Output the [x, y] coordinate of the center of the cell containing the given text.  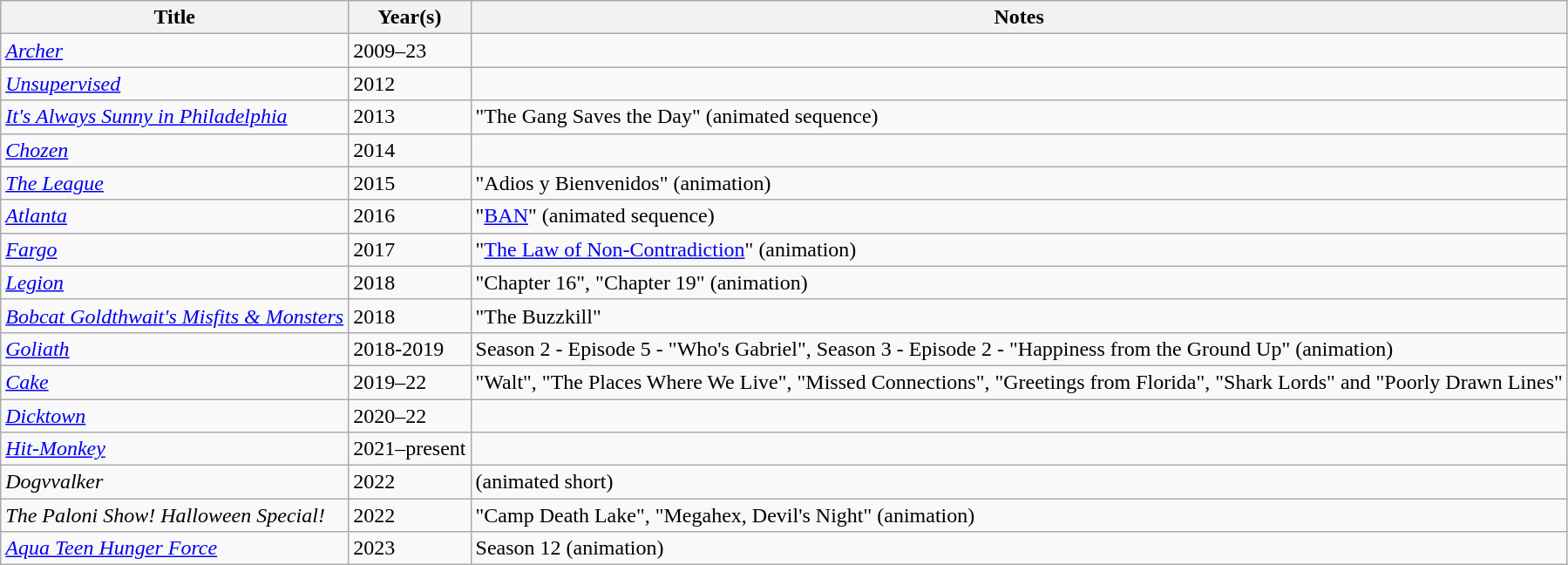
"Chapter 16", "Chapter 19" (animation) [1019, 282]
"Adios y Bienvenidos" (animation) [1019, 183]
2015 [410, 183]
2019–22 [410, 382]
2012 [410, 84]
Cake [174, 382]
2014 [410, 150]
Season 2 - Episode 5 - "Who's Gabriel", Season 3 - Episode 2 - "Happiness from the Ground Up" (animation) [1019, 349]
2018-2019 [410, 349]
Year(s) [410, 17]
The League [174, 183]
Notes [1019, 17]
It's Always Sunny in Philadelphia [174, 117]
Archer [174, 51]
2009–23 [410, 51]
Season 12 (animation) [1019, 548]
(animated short) [1019, 482]
2017 [410, 249]
2013 [410, 117]
"The Law of Non-Contradiction" (animation) [1019, 249]
"Walt", "The Places Where We Live", "Missed Connections", "Greetings from Florida", "Shark Lords" and "Poorly Drawn Lines" [1019, 382]
Chozen [174, 150]
Hit-Monkey [174, 449]
Goliath [174, 349]
Bobcat Goldthwait's Misfits & Monsters [174, 316]
"BAN" (animated sequence) [1019, 216]
2023 [410, 548]
Title [174, 17]
The Paloni Show! Halloween Special! [174, 515]
Dicktown [174, 416]
Atlanta [174, 216]
2020–22 [410, 416]
"Camp Death Lake", "Megahex, Devil's Night" (animation) [1019, 515]
Aqua Teen Hunger Force [174, 548]
"The Buzzkill" [1019, 316]
Dogvvalker [174, 482]
Unsupervised [174, 84]
"The Gang Saves the Day" (animated sequence) [1019, 117]
Legion [174, 282]
Fargo [174, 249]
2021–present [410, 449]
2016 [410, 216]
